Provide the (X, Y) coordinate of the cell's center where the given text is located.  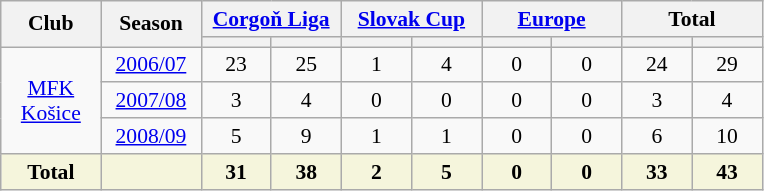
Corgoň Liga (271, 19)
33 (657, 172)
24 (657, 65)
10 (727, 136)
9 (306, 136)
43 (727, 172)
2007/08 (151, 101)
2008/09 (151, 136)
23 (236, 65)
38 (306, 172)
MFK Košice (51, 100)
Slovak Cup (411, 19)
25 (306, 65)
2 (376, 172)
Season (151, 24)
6 (657, 136)
Europe (552, 19)
2006/07 (151, 65)
29 (727, 65)
31 (236, 172)
Club (51, 24)
